Scan for the cell matching the given text and deliver its (x, y) coordinate at center. 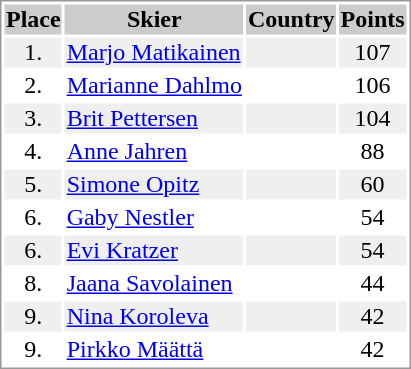
Skier (154, 19)
Anne Jahren (154, 151)
5. (33, 185)
Evi Kratzer (154, 251)
Simone Opitz (154, 185)
8. (33, 283)
1. (33, 53)
Brit Pettersen (154, 119)
88 (372, 151)
Place (33, 19)
2. (33, 85)
Gaby Nestler (154, 217)
106 (372, 85)
4. (33, 151)
104 (372, 119)
60 (372, 185)
Points (372, 19)
3. (33, 119)
Country (291, 19)
44 (372, 283)
Marjo Matikainen (154, 53)
Marianne Dahlmo (154, 85)
Jaana Savolainen (154, 283)
Nina Koroleva (154, 317)
107 (372, 53)
Pirkko Määttä (154, 349)
